Extract the [X, Y] coordinate from the center of the cell holding the provided text.  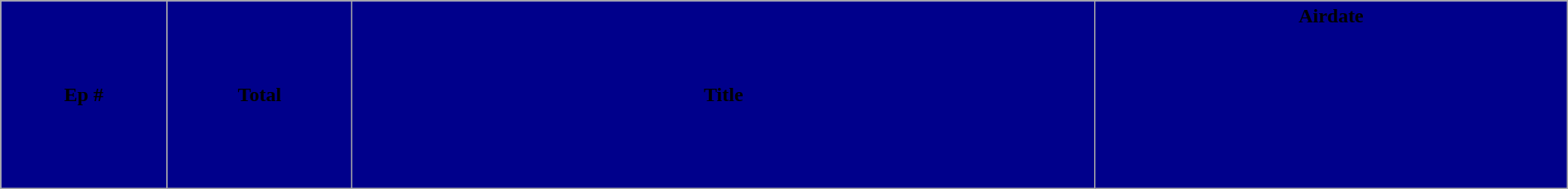
Ep # [84, 94]
Title [724, 94]
Airdate [1331, 94]
Total [260, 94]
